From the cell containing the given text, extract its center point as (X, Y) coordinate. 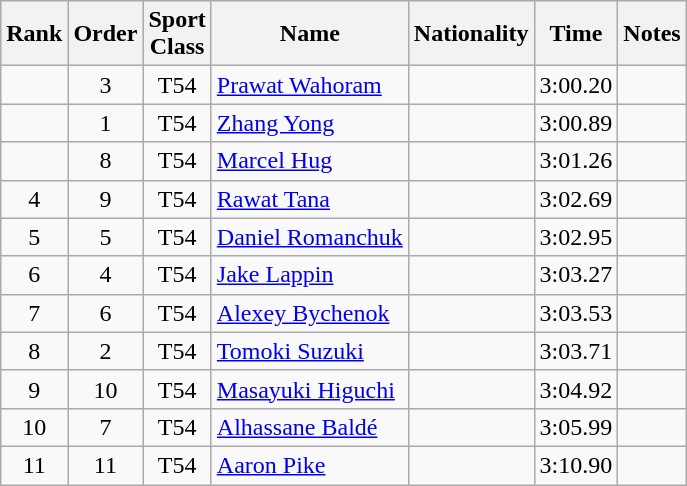
Masayuki Higuchi (310, 389)
3:00.89 (576, 123)
Time (576, 34)
Name (310, 34)
Zhang Yong (310, 123)
3 (106, 85)
1 (106, 123)
Tomoki Suzuki (310, 351)
3:03.27 (576, 275)
3:03.53 (576, 313)
Alexey Bychenok (310, 313)
Order (106, 34)
3:10.90 (576, 465)
Rawat Tana (310, 199)
2 (106, 351)
Daniel Romanchuk (310, 237)
Notes (652, 34)
3:02.69 (576, 199)
Prawat Wahoram (310, 85)
Marcel Hug (310, 161)
3:00.20 (576, 85)
3:01.26 (576, 161)
3:02.95 (576, 237)
Nationality (471, 34)
Aaron Pike (310, 465)
Rank (34, 34)
3:05.99 (576, 427)
3:03.71 (576, 351)
SportClass (177, 34)
3:04.92 (576, 389)
Jake Lappin (310, 275)
Alhassane Baldé (310, 427)
